Find where the given text appears and provide that cell's center as [x, y] coordinate. 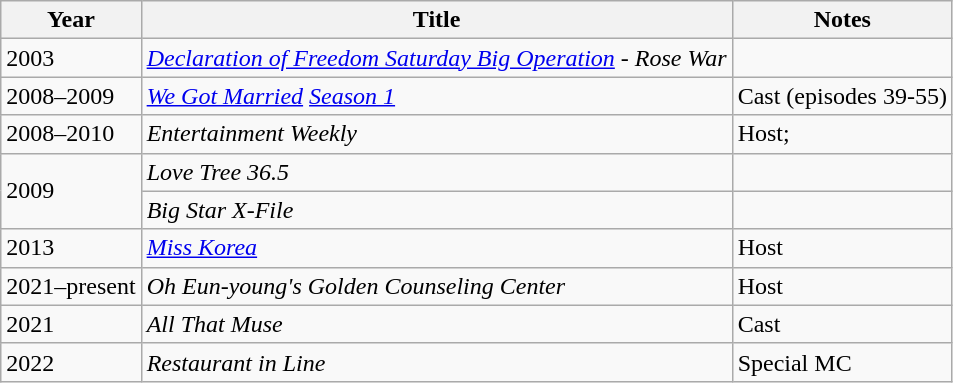
Title [436, 20]
2022 [71, 362]
2013 [71, 248]
2021–present [71, 286]
Oh Eun-young's Golden Counseling Center [436, 286]
Year [71, 20]
Big Star X-File [436, 210]
2021 [71, 324]
Notes [842, 20]
Miss Korea [436, 248]
We Got Married Season 1 [436, 96]
Love Tree 36.5 [436, 172]
2003 [71, 58]
Cast [842, 324]
All That Muse [436, 324]
Restaurant in Line [436, 362]
2008–2009 [71, 96]
2009 [71, 191]
Special MC [842, 362]
Entertainment Weekly [436, 134]
Host; [842, 134]
2008–2010 [71, 134]
Cast (episodes 39-55) [842, 96]
Declaration of Freedom Saturday Big Operation - Rose War [436, 58]
